Scan for the cell matching the given text and deliver its (X, Y) coordinate at center. 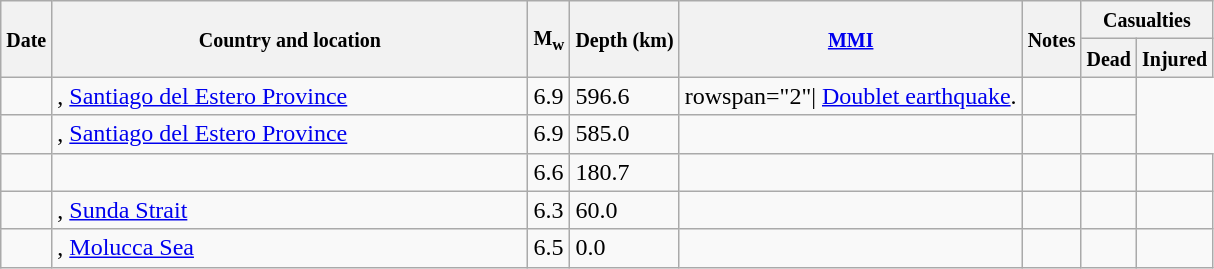
180.7 (624, 172)
, Molucca Sea (290, 248)
Casualties (1147, 20)
6.5 (549, 248)
Country and location (290, 39)
Dead (1109, 58)
585.0 (624, 134)
Notes (1052, 39)
596.6 (624, 96)
0.0 (624, 248)
Mw (549, 39)
6.6 (549, 172)
Date (26, 39)
60.0 (624, 210)
Depth (km) (624, 39)
Injured (1174, 58)
, Sunda Strait (290, 210)
MMI (850, 39)
rowspan="2"| Doublet earthquake. (850, 96)
6.3 (549, 210)
